From the cell containing the given text, extract its center point as [X, Y] coordinate. 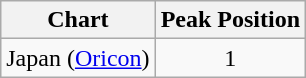
Chart [78, 20]
Japan (Oricon) [78, 58]
1 [230, 58]
Peak Position [230, 20]
